Detect which cell encompasses the target text, then output its (x, y) center coordinate. 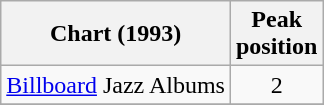
2 (276, 85)
Billboard Jazz Albums (116, 85)
Peakposition (276, 34)
Chart (1993) (116, 34)
